Pinpoint the cell where the given text exists, returning its (X, Y) midpoint coordinate. 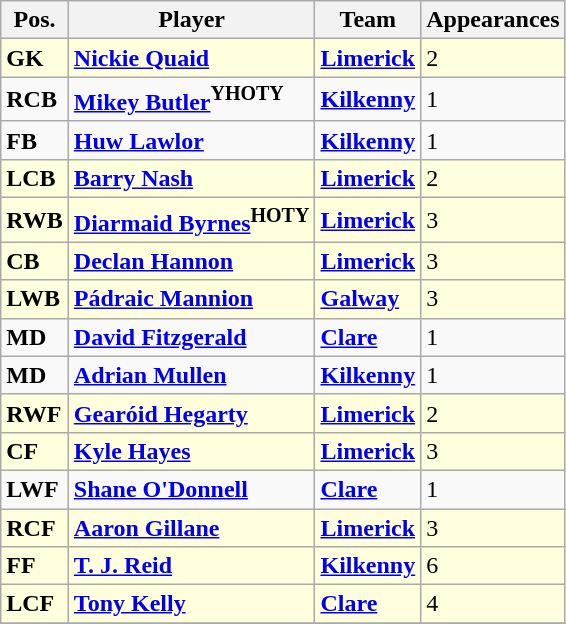
Gearóid Hegarty (192, 413)
Pádraic Mannion (192, 299)
Aaron Gillane (192, 528)
RCF (35, 528)
Appearances (493, 20)
Galway (368, 299)
Diarmaid ByrnesHOTY (192, 220)
FF (35, 566)
Declan Hannon (192, 261)
T. J. Reid (192, 566)
LWB (35, 299)
Mikey ButlerYHOTY (192, 100)
Player (192, 20)
LCB (35, 178)
FB (35, 140)
Shane O'Donnell (192, 489)
Team (368, 20)
LCF (35, 604)
Nickie Quaid (192, 58)
RCB (35, 100)
Barry Nash (192, 178)
Huw Lawlor (192, 140)
GK (35, 58)
Adrian Mullen (192, 375)
Kyle Hayes (192, 451)
RWF (35, 413)
RWB (35, 220)
Tony Kelly (192, 604)
Pos. (35, 20)
4 (493, 604)
LWF (35, 489)
CB (35, 261)
CF (35, 451)
6 (493, 566)
David Fitzgerald (192, 337)
